Search for the cell housing the specified text and yield its (X, Y) center coordinate. 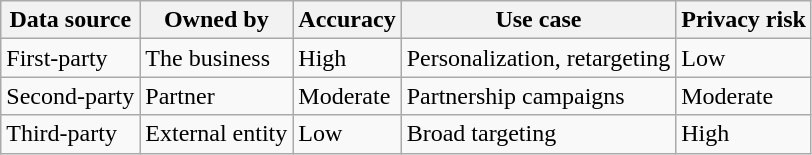
Owned by (216, 20)
External entity (216, 134)
Data source (70, 20)
Use case (538, 20)
Partnership campaigns (538, 96)
Accuracy (347, 20)
Second-party (70, 96)
Personalization, retargeting (538, 58)
Broad targeting (538, 134)
First-party (70, 58)
Third-party (70, 134)
Partner (216, 96)
Privacy risk (744, 20)
The business (216, 58)
